Detect which cell encompasses the target text, then output its (x, y) center coordinate. 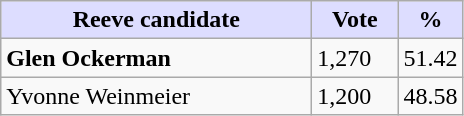
Glen Ockerman (156, 58)
Vote (355, 20)
Yvonne Weinmeier (156, 96)
51.42 (430, 58)
1,270 (355, 58)
1,200 (355, 96)
48.58 (430, 96)
Reeve candidate (156, 20)
% (430, 20)
